Pinpoint the cell where the given text exists, returning its (X, Y) midpoint coordinate. 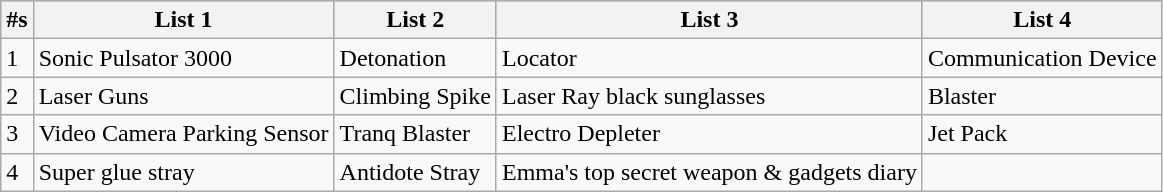
Antidote Stray (415, 172)
Super glue stray (184, 172)
Blaster (1042, 96)
Climbing Spike (415, 96)
Electro Depleter (709, 134)
Communication Device (1042, 58)
Tranq Blaster (415, 134)
3 (17, 134)
2 (17, 96)
1 (17, 58)
Emma's top secret weapon & gadgets diary (709, 172)
4 (17, 172)
Sonic Pulsator 3000 (184, 58)
List 1 (184, 20)
Detonation (415, 58)
#s (17, 20)
List 2 (415, 20)
Laser Ray black sunglasses (709, 96)
List 4 (1042, 20)
Jet Pack (1042, 134)
Video Camera Parking Sensor (184, 134)
List 3 (709, 20)
Locator (709, 58)
Laser Guns (184, 96)
